From the cell containing the given text, extract its center point as (x, y) coordinate. 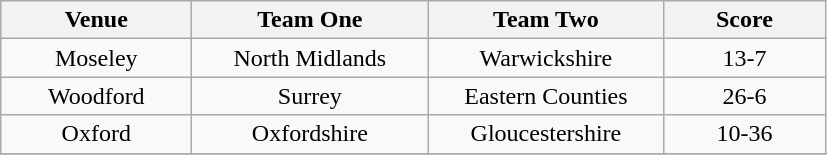
North Midlands (310, 58)
Woodford (96, 96)
Oxfordshire (310, 134)
Moseley (96, 58)
Oxford (96, 134)
13-7 (744, 58)
Gloucestershire (546, 134)
10-36 (744, 134)
Surrey (310, 96)
Eastern Counties (546, 96)
Venue (96, 20)
26-6 (744, 96)
Team One (310, 20)
Score (744, 20)
Warwickshire (546, 58)
Team Two (546, 20)
